Identify which cell holds the provided text, then report its (x, y) central coordinate. 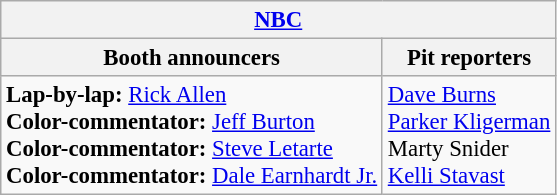
Booth announcers (192, 58)
Lap-by-lap: Rick AllenColor-commentator: Jeff BurtonColor-commentator: Steve LetarteColor-commentator: Dale Earnhardt Jr. (192, 136)
Pit reporters (468, 58)
NBC (278, 20)
Dave BurnsParker KligermanMarty SniderKelli Stavast (468, 136)
